For the text-containing cell, return its midpoint in (X, Y) coordinate format. 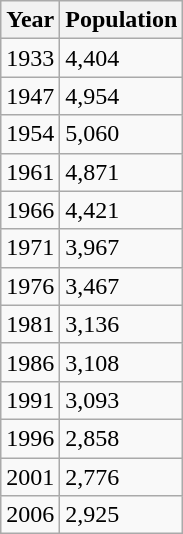
1986 (30, 362)
Year (30, 20)
2,925 (122, 515)
3,136 (122, 324)
4,871 (122, 172)
3,967 (122, 248)
5,060 (122, 134)
1996 (30, 438)
4,954 (122, 96)
Population (122, 20)
2006 (30, 515)
1981 (30, 324)
1954 (30, 134)
4,421 (122, 210)
1976 (30, 286)
1991 (30, 400)
3,093 (122, 400)
3,108 (122, 362)
3,467 (122, 286)
2001 (30, 477)
1966 (30, 210)
4,404 (122, 58)
1971 (30, 248)
1961 (30, 172)
2,776 (122, 477)
1947 (30, 96)
2,858 (122, 438)
1933 (30, 58)
